Capture the cell that displays the provided text and extract its (X, Y) central coordinate. 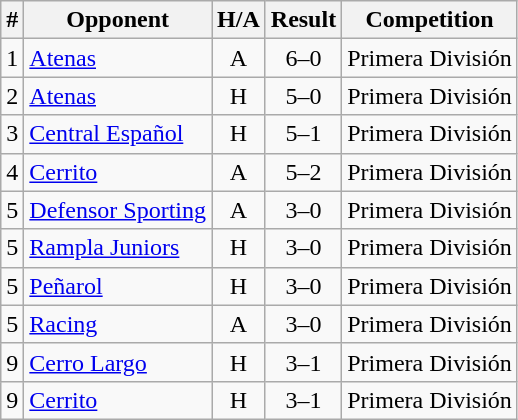
Central Español (118, 134)
5–0 (303, 96)
5–1 (303, 134)
Peñarol (118, 286)
2 (12, 96)
Competition (430, 20)
Rampla Juniors (118, 248)
H/A (239, 20)
3 (12, 134)
4 (12, 172)
# (12, 20)
Racing (118, 324)
Opponent (118, 20)
1 (12, 58)
Result (303, 20)
Defensor Sporting (118, 210)
6–0 (303, 58)
5–2 (303, 172)
Cerro Largo (118, 362)
